Capture the cell that displays the provided text and extract its [X, Y] central coordinate. 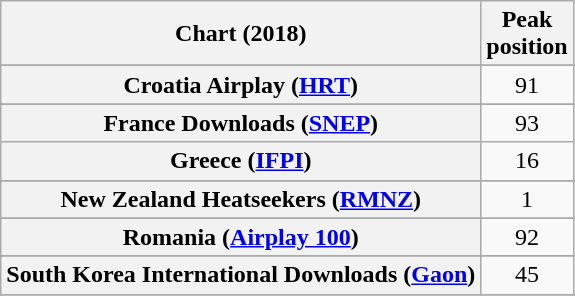
45 [527, 275]
1 [527, 199]
France Downloads (SNEP) [241, 123]
16 [527, 161]
Chart (2018) [241, 34]
92 [527, 237]
New Zealand Heatseekers (RMNZ) [241, 199]
Romania (Airplay 100) [241, 237]
93 [527, 123]
Peak position [527, 34]
Croatia Airplay (HRT) [241, 85]
91 [527, 85]
South Korea International Downloads (Gaon) [241, 275]
Greece (IFPI) [241, 161]
